For the text-containing cell, return its midpoint in [X, Y] coordinate format. 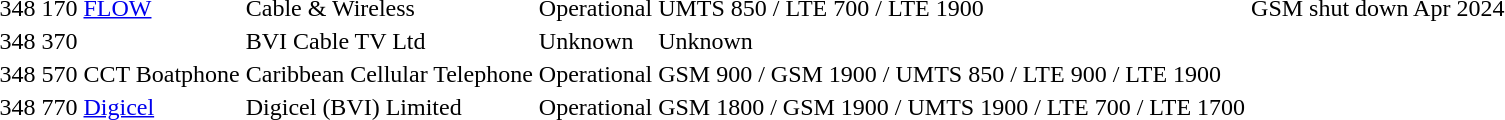
BVI Cable TV Ltd [389, 41]
Operational [595, 74]
Caribbean Cellular Telephone [389, 74]
570 [60, 74]
CCT Boatphone [162, 74]
GSM 900 / GSM 1900 / UMTS 850 / LTE 900 / LTE 1900 [952, 74]
370 [60, 41]
